Identify which cell holds the provided text, then report its (X, Y) central coordinate. 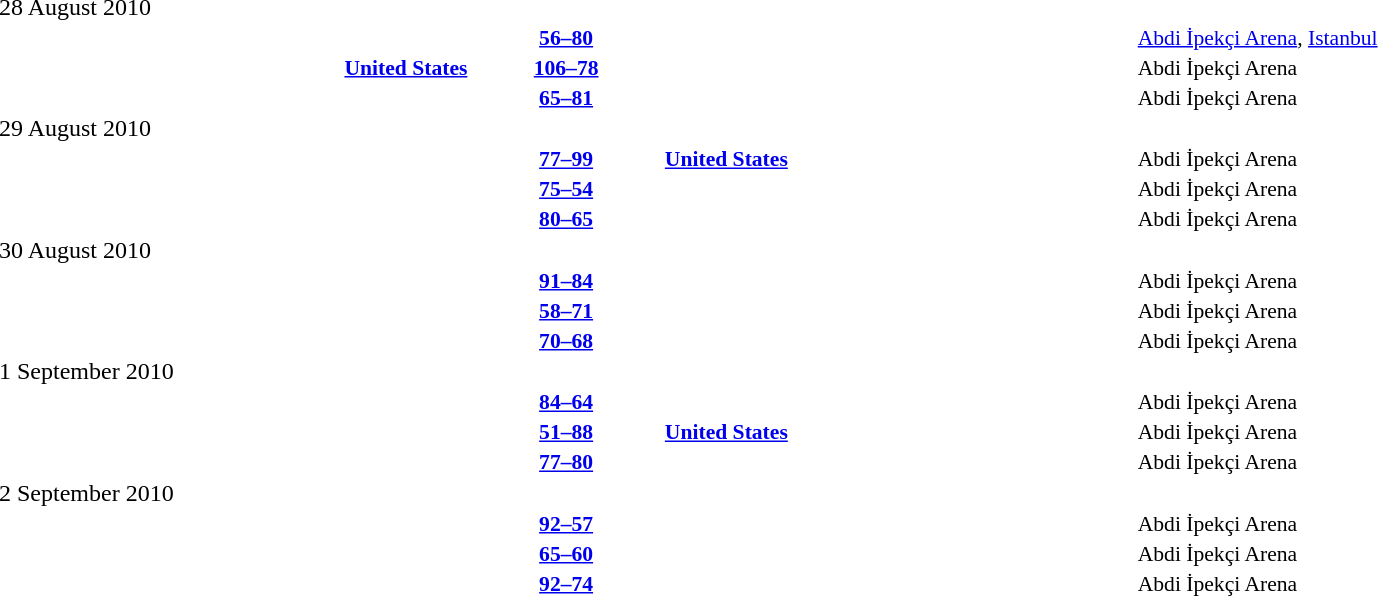
58–71 (566, 310)
106–78 (566, 68)
80–65 (566, 219)
77–99 (566, 159)
51–88 (566, 432)
77–80 (566, 462)
65–60 (566, 554)
84–64 (566, 402)
92–57 (566, 524)
75–54 (566, 189)
70–68 (566, 340)
65–81 (566, 98)
91–84 (566, 280)
56–80 (566, 38)
